Scan for the cell matching the given text and deliver its (X, Y) coordinate at center. 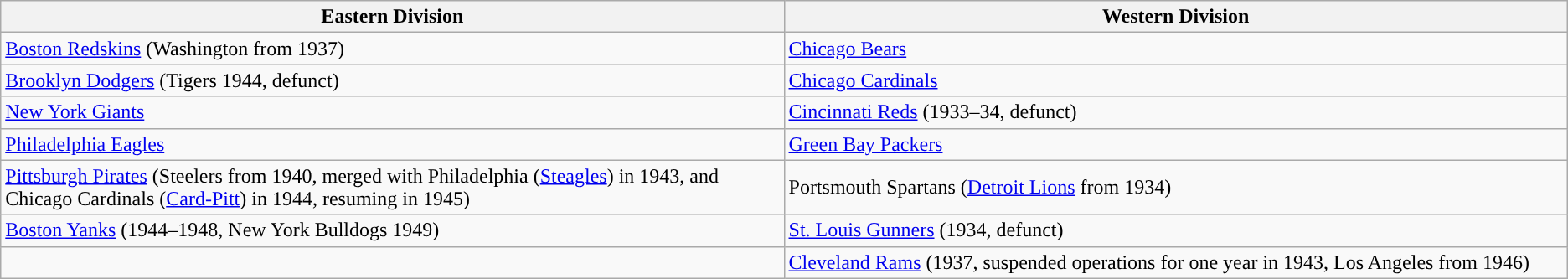
Brooklyn Dodgers (Tigers 1944, defunct) (392, 80)
Philadelphia Eagles (392, 144)
Pittsburgh Pirates (Steelers from 1940, merged with Philadelphia (Steagles) in 1943, and Chicago Cardinals (Card-Pitt) in 1944, resuming in 1945) (392, 188)
Chicago Bears (1176, 49)
Boston Yanks (1944–1948, New York Bulldogs 1949) (392, 230)
Cincinnati Reds (1933–34, defunct) (1176, 112)
Eastern Division (392, 17)
Boston Redskins (Washington from 1937) (392, 49)
Green Bay Packers (1176, 144)
Chicago Cardinals (1176, 80)
Western Division (1176, 17)
St. Louis Gunners (1934, defunct) (1176, 230)
Cleveland Rams (1937, suspended operations for one year in 1943, Los Angeles from 1946) (1176, 262)
Portsmouth Spartans (Detroit Lions from 1934) (1176, 188)
New York Giants (392, 112)
